From the cell containing the given text, extract its center point as (X, Y) coordinate. 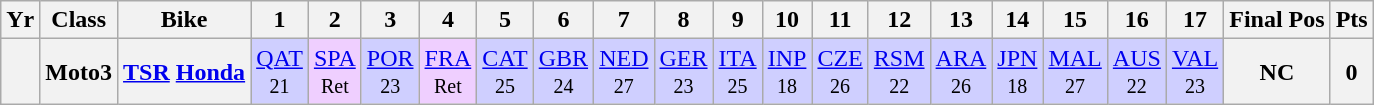
Final Pos (1277, 20)
12 (899, 20)
RSM22 (899, 72)
13 (961, 20)
Moto3 (79, 72)
POR23 (390, 72)
GER23 (684, 72)
INP18 (787, 72)
2 (334, 20)
0 (1352, 72)
14 (1018, 20)
MAL27 (1075, 72)
Yr (20, 20)
NC (1277, 72)
JPN18 (1018, 72)
1 (280, 20)
FRARet (448, 72)
3 (390, 20)
ARA26 (961, 72)
6 (563, 20)
VAL23 (1194, 72)
QAT21 (280, 72)
Class (79, 20)
8 (684, 20)
9 (738, 20)
17 (1194, 20)
Pts (1352, 20)
16 (1136, 20)
15 (1075, 20)
SPARet (334, 72)
CAT25 (505, 72)
CZE26 (840, 72)
7 (624, 20)
GBR24 (563, 72)
11 (840, 20)
TSR Honda (184, 72)
AUS22 (1136, 72)
10 (787, 20)
ITA25 (738, 72)
Bike (184, 20)
4 (448, 20)
NED27 (624, 72)
5 (505, 20)
